Capture the cell that displays the provided text and extract its [X, Y] central coordinate. 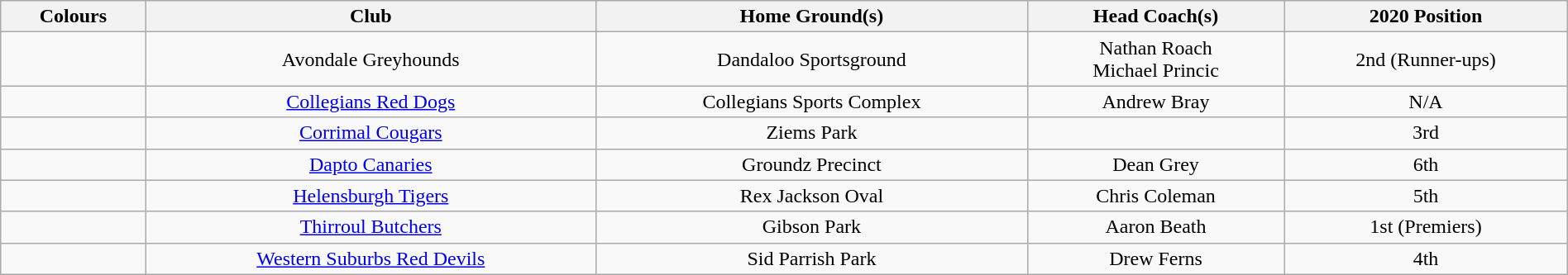
Corrimal Cougars [370, 133]
Groundz Precinct [812, 164]
Drew Ferns [1155, 258]
2nd (Runner-ups) [1426, 59]
3rd [1426, 133]
Sid Parrish Park [812, 258]
Andrew Bray [1155, 102]
Dapto Canaries [370, 164]
Head Coach(s) [1155, 17]
Collegians Sports Complex [812, 102]
Collegians Red Dogs [370, 102]
1st (Premiers) [1426, 227]
5th [1426, 196]
Gibson Park [812, 227]
Nathan RoachMichael Princic [1155, 59]
Colours [73, 17]
6th [1426, 164]
Dean Grey [1155, 164]
Club [370, 17]
Dandaloo Sportsground [812, 59]
N/A [1426, 102]
Western Suburbs Red Devils [370, 258]
Thirroul Butchers [370, 227]
2020 Position [1426, 17]
Helensburgh Tigers [370, 196]
Home Ground(s) [812, 17]
4th [1426, 258]
Chris Coleman [1155, 196]
Ziems Park [812, 133]
Avondale Greyhounds [370, 59]
Rex Jackson Oval [812, 196]
Aaron Beath [1155, 227]
